Locate the cell with the specified text and output its (X, Y) center coordinate. 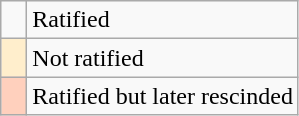
Ratified (163, 20)
Not ratified (163, 58)
Ratified but later rescinded (163, 96)
